Capture the cell that displays the provided text and extract its [X, Y] central coordinate. 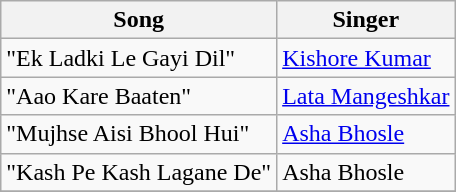
"Aao Kare Baaten" [139, 96]
Singer [366, 20]
"Mujhse Aisi Bhool Hui" [139, 134]
Lata Mangeshkar [366, 96]
Song [139, 20]
"Kash Pe Kash Lagane De" [139, 172]
"Ek Ladki Le Gayi Dil" [139, 58]
Kishore Kumar [366, 58]
